Search for the cell housing the specified text and yield its (X, Y) center coordinate. 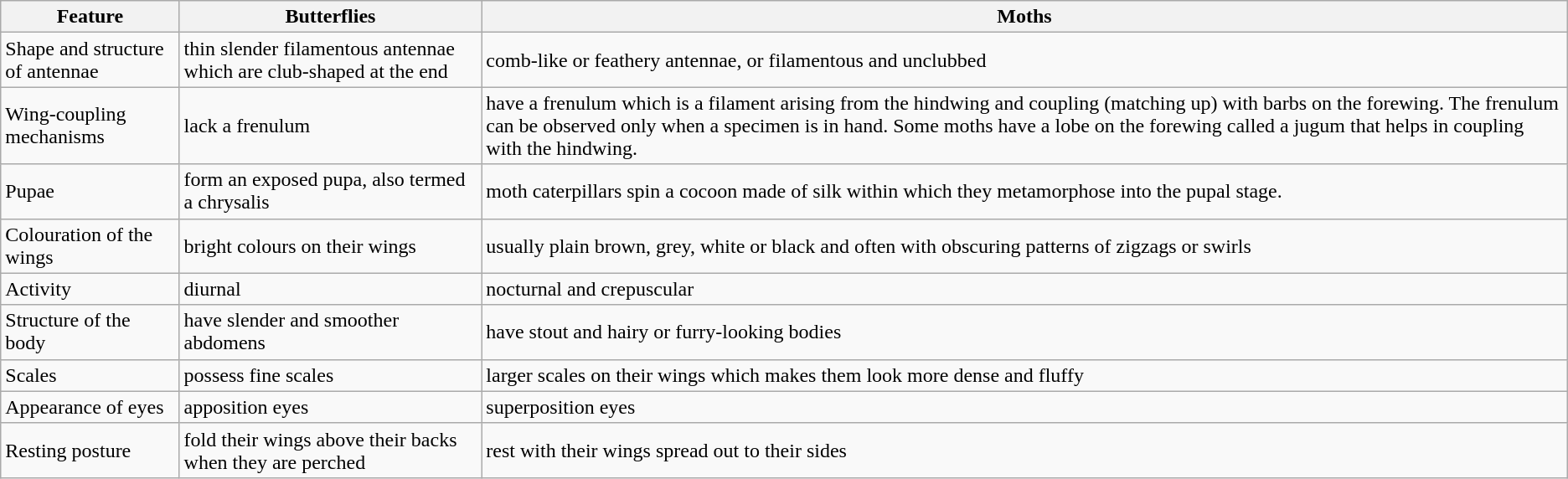
thin slender filamentous antennae which are club-shaped at the end (330, 60)
Wing-coupling mechanisms (90, 126)
Resting posture (90, 451)
Pupae (90, 191)
diurnal (330, 289)
Butterflies (330, 17)
nocturnal and crepuscular (1024, 289)
have stout and hairy or furry-looking bodies (1024, 332)
comb-like or feathery antennae, or filamentous and unclubbed (1024, 60)
larger scales on their wings which makes them look more dense and fluffy (1024, 375)
form an exposed pupa, also termed a chrysalis (330, 191)
possess fine scales (330, 375)
Scales (90, 375)
Shape and structure of antennae (90, 60)
rest with their wings spread out to their sides (1024, 451)
Feature (90, 17)
bright colours on their wings (330, 246)
have slender and smoother abdomens (330, 332)
moth caterpillars spin a cocoon made of silk within which they metamorphose into the pupal stage. (1024, 191)
usually plain brown, grey, white or black and often with obscuring patterns of zigzags or swirls (1024, 246)
Appearance of eyes (90, 407)
Structure of the body (90, 332)
Moths (1024, 17)
Colouration of the wings (90, 246)
Activity (90, 289)
lack a frenulum (330, 126)
apposition eyes (330, 407)
fold their wings above their backs when they are perched (330, 451)
superposition eyes (1024, 407)
